Output the (X, Y) coordinate of the center of the cell containing the given text.  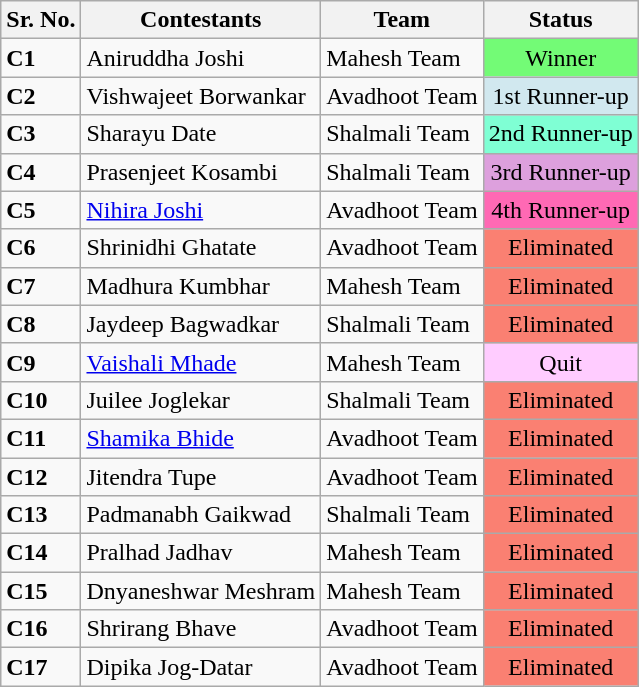
Team (402, 20)
Shrirang Bhave (201, 629)
3rd Runner-up (560, 172)
C10 (41, 400)
Jitendra Tupe (201, 477)
Quit (560, 362)
Sharayu Date (201, 134)
4th Runner-up (560, 210)
Jaydeep Bagwadkar (201, 324)
Shamika Bhide (201, 438)
Nihira Joshi (201, 210)
Contestants (201, 20)
Juilee Joglekar (201, 400)
C1 (41, 58)
C4 (41, 172)
C12 (41, 477)
C8 (41, 324)
C5 (41, 210)
C14 (41, 553)
C16 (41, 629)
C17 (41, 667)
Prasenjeet Kosambi (201, 172)
Winner (560, 58)
Padmanabh Gaikwad (201, 515)
Vaishali Mhade (201, 362)
Dipika Jog-Datar (201, 667)
C11 (41, 438)
Aniruddha Joshi (201, 58)
2nd Runner-up (560, 134)
1st Runner-up (560, 96)
C7 (41, 286)
C13 (41, 515)
Madhura Kumbhar (201, 286)
C2 (41, 96)
C3 (41, 134)
Sr. No. (41, 20)
Vishwajeet Borwankar (201, 96)
Pralhad Jadhav (201, 553)
Shrinidhi Ghatate (201, 248)
C6 (41, 248)
C15 (41, 591)
C9 (41, 362)
Dnyaneshwar Meshram (201, 591)
Status (560, 20)
